Extract the (X, Y) coordinate from the center of the cell holding the provided text.  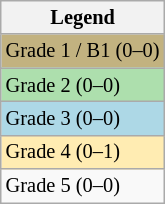
Grade 2 (0–0) (83, 85)
Grade 1 / B1 (0–0) (83, 51)
Legend (83, 17)
Grade 5 (0–0) (83, 186)
Grade 4 (0–1) (83, 152)
Grade 3 (0–0) (83, 118)
